Output the (x, y) coordinate of the center of the cell containing the given text.  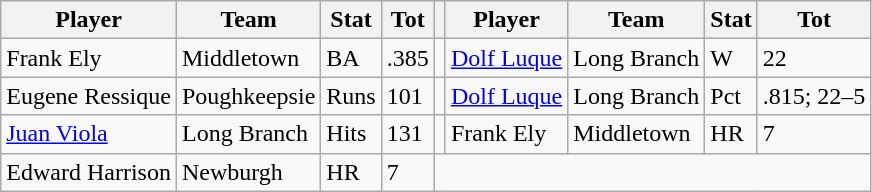
Juan Viola (89, 134)
101 (408, 96)
BA (351, 58)
W (731, 58)
Runs (351, 96)
.385 (408, 58)
Newburgh (248, 172)
Poughkeepsie (248, 96)
Edward Harrison (89, 172)
131 (408, 134)
Hits (351, 134)
.815; 22–5 (814, 96)
Eugene Ressique (89, 96)
22 (814, 58)
Pct (731, 96)
